Extract the [X, Y] coordinate from the center of the cell holding the provided text.  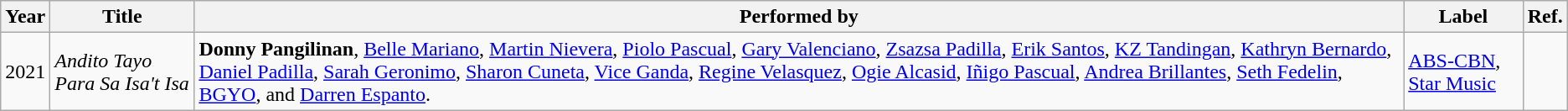
2021 [25, 71]
Performed by [799, 17]
Ref. [1545, 17]
Andito Tayo Para Sa Isa't Isa [122, 71]
Title [122, 17]
ABS-CBN, Star Music [1463, 71]
Year [25, 17]
Label [1463, 17]
